Locate the cell with the specified text and output its (x, y) center coordinate. 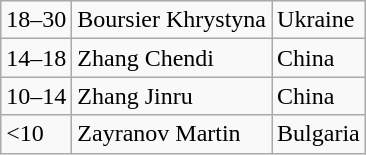
Zayranov Martin (172, 134)
Boursier Khrystyna (172, 20)
Zhang Chendi (172, 58)
14–18 (36, 58)
<10 (36, 134)
10–14 (36, 96)
Bulgaria (319, 134)
Zhang Jinru (172, 96)
Ukraine (319, 20)
18–30 (36, 20)
